Return (x, y) of the center of cell containing provided text 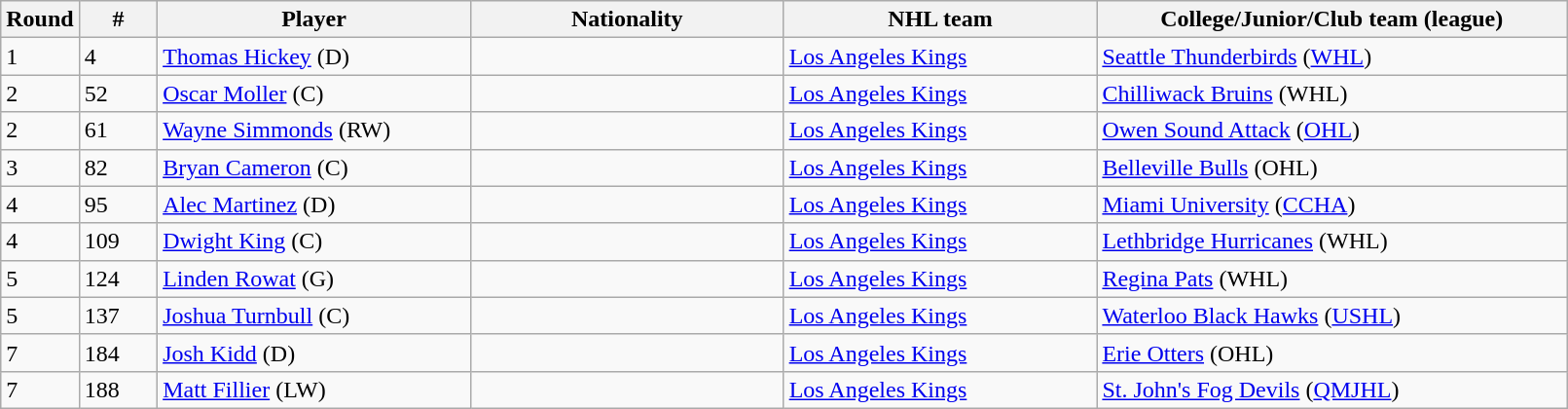
Matt Fillier (LW) (314, 390)
Erie Otters (OHL) (1331, 353)
82 (118, 167)
Nationality (627, 19)
Linden Rowat (G) (314, 279)
61 (118, 130)
95 (118, 204)
109 (118, 242)
Lethbridge Hurricanes (WHL) (1331, 242)
Thomas Hickey (D) (314, 56)
Josh Kidd (D) (314, 353)
137 (118, 316)
Chilliwack Bruins (WHL) (1331, 93)
3 (40, 167)
Miami University (CCHA) (1331, 204)
Oscar Moller (C) (314, 93)
52 (118, 93)
Joshua Turnbull (C) (314, 316)
College/Junior/Club team (league) (1331, 19)
1 (40, 56)
Bryan Cameron (C) (314, 167)
188 (118, 390)
Dwight King (C) (314, 242)
St. John's Fog Devils (QMJHL) (1331, 390)
NHL team (940, 19)
Regina Pats (WHL) (1331, 279)
Seattle Thunderbirds (WHL) (1331, 56)
Waterloo Black Hawks (USHL) (1331, 316)
Belleville Bulls (OHL) (1331, 167)
124 (118, 279)
Player (314, 19)
Round (40, 19)
# (118, 19)
Wayne Simmonds (RW) (314, 130)
Owen Sound Attack (OHL) (1331, 130)
Alec Martinez (D) (314, 204)
184 (118, 353)
